Return the [X, Y] coordinate for the center point of the cell that contains the specified text.  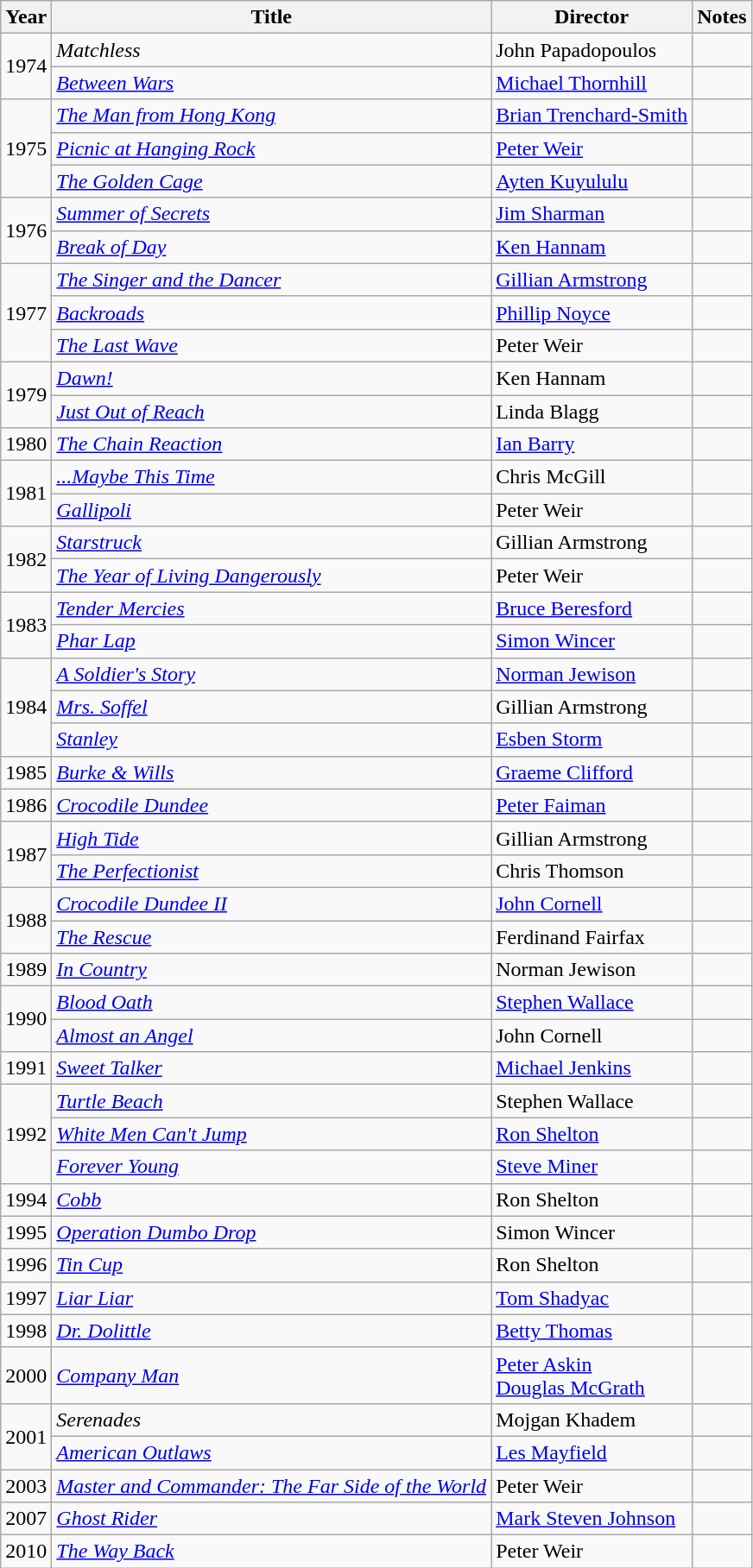
The Man from Hong Kong [271, 116]
A Soldier's Story [271, 674]
Michael Jenkins [592, 1068]
Dawn! [271, 378]
Crocodile Dundee [271, 805]
Break of Day [271, 247]
Mojgan Khadem [592, 1420]
1980 [26, 444]
2007 [26, 1519]
Chris McGill [592, 477]
1984 [26, 707]
Year [26, 17]
Ayten Kuyululu [592, 181]
Mrs. Soffel [271, 707]
Steve Miner [592, 1167]
Just Out of Reach [271, 412]
Phar Lap [271, 641]
Esben Storm [592, 740]
Notes [722, 17]
Liar Liar [271, 1298]
1977 [26, 312]
Picnic at Hanging Rock [271, 148]
1982 [26, 559]
1983 [26, 625]
Peter AskinDouglas McGrath [592, 1376]
Phillip Noyce [592, 312]
Jim Sharman [592, 214]
2001 [26, 1436]
Ferdinand Fairfax [592, 936]
Master and Commander: The Far Side of the World [271, 1485]
Crocodile Dundee II [271, 904]
The Singer and the Dancer [271, 280]
Director [592, 17]
The Chain Reaction [271, 444]
The Golden Cage [271, 181]
Chris Thomson [592, 871]
Forever Young [271, 1167]
Dr. Dolittle [271, 1331]
1998 [26, 1331]
The Rescue [271, 936]
Almost an Angel [271, 1036]
Mark Steven Johnson [592, 1519]
1985 [26, 772]
Title [271, 17]
1989 [26, 970]
Serenades [271, 1420]
...Maybe This Time [271, 477]
Backroads [271, 312]
Starstruck [271, 543]
The Last Wave [271, 345]
Sweet Talker [271, 1068]
Tom Shadyac [592, 1298]
Tin Cup [271, 1265]
1979 [26, 394]
Between Wars [271, 83]
1994 [26, 1200]
1992 [26, 1134]
Gallipoli [271, 510]
1986 [26, 805]
2003 [26, 1485]
John Papadopoulos [592, 50]
Turtle Beach [271, 1101]
1976 [26, 230]
1991 [26, 1068]
The Year of Living Dangerously [271, 576]
1988 [26, 920]
Peter Faiman [592, 805]
High Tide [271, 838]
The Perfectionist [271, 871]
American Outlaws [271, 1452]
1995 [26, 1232]
Ian Barry [592, 444]
Graeme Clifford [592, 772]
Brian Trenchard-Smith [592, 116]
Linda Blagg [592, 412]
Michael Thornhill [592, 83]
2000 [26, 1376]
Bruce Beresford [592, 608]
1997 [26, 1298]
1990 [26, 1019]
Burke & Wills [271, 772]
Summer of Secrets [271, 214]
Les Mayfield [592, 1452]
White Men Can't Jump [271, 1134]
1996 [26, 1265]
1974 [26, 66]
Operation Dumbo Drop [271, 1232]
2010 [26, 1552]
1987 [26, 854]
1981 [26, 494]
1975 [26, 148]
Cobb [271, 1200]
Blood Oath [271, 1003]
Ghost Rider [271, 1519]
The Way Back [271, 1552]
Stanley [271, 740]
Company Man [271, 1376]
Betty Thomas [592, 1331]
Tender Mercies [271, 608]
In Country [271, 970]
Matchless [271, 50]
